Provide the [x, y] coordinate of the cell's center where the given text is located.  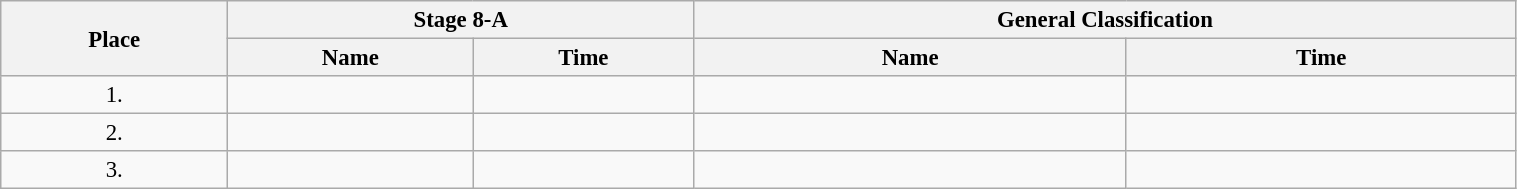
3. [114, 170]
General Classification [1105, 20]
Stage 8-A [461, 20]
2. [114, 133]
1. [114, 95]
Place [114, 38]
